Output the (x, y) coordinate of the center of the cell containing the given text.  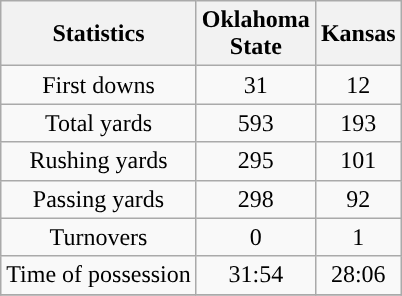
31 (256, 85)
Statistics (99, 34)
28:06 (358, 275)
12 (358, 85)
OklahomaState (256, 34)
Total yards (99, 123)
First downs (99, 85)
101 (358, 161)
298 (256, 199)
1 (358, 237)
92 (358, 199)
193 (358, 123)
Turnovers (99, 237)
295 (256, 161)
593 (256, 123)
0 (256, 237)
Kansas (358, 34)
Time of possession (99, 275)
Passing yards (99, 199)
31:54 (256, 275)
Rushing yards (99, 161)
